From the cell containing the given text, extract its center point as (x, y) coordinate. 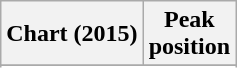
Chart (2015) (72, 34)
Peak position (189, 34)
